Return [x, y] of the center of cell containing provided text 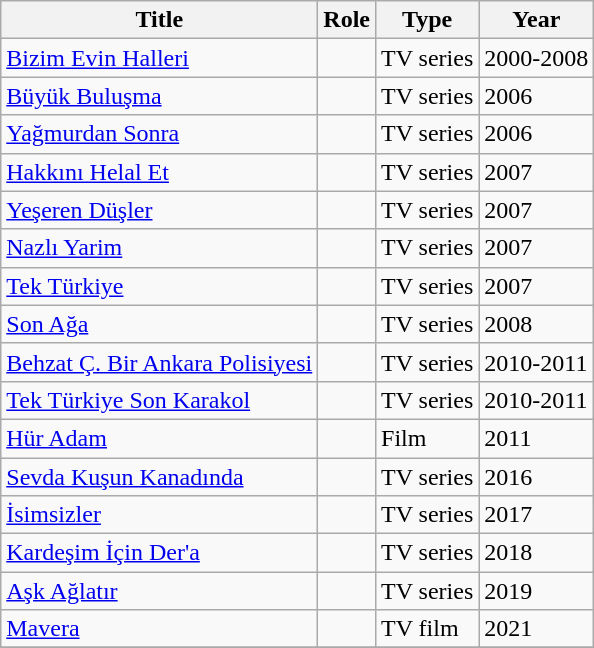
2019 [536, 591]
Aşk Ağlatır [160, 591]
2016 [536, 477]
Son Ağa [160, 324]
Bizim Evin Halleri [160, 58]
2017 [536, 515]
Mavera [160, 629]
Type [428, 20]
Büyük Buluşma [160, 96]
Role [347, 20]
Hür Adam [160, 438]
2021 [536, 629]
Yağmurdan Sonra [160, 134]
Film [428, 438]
Kardeşim İçin Der'a [160, 553]
2011 [536, 438]
İsimsizler [160, 515]
Behzat Ç. Bir Ankara Polisiyesi [160, 362]
Sevda Kuşun Kanadında [160, 477]
Nazlı Yarim [160, 248]
Title [160, 20]
2018 [536, 553]
Yeşeren Düşler [160, 210]
2008 [536, 324]
Hakkını Helal Et [160, 172]
Tek Türkiye [160, 286]
Tek Türkiye Son Karakol [160, 400]
Year [536, 20]
TV film [428, 629]
2000-2008 [536, 58]
